Return the [x, y] coordinate for the center point of the cell that contains the specified text.  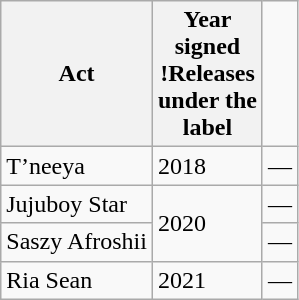
T’neeya [77, 166]
Ria Sean [77, 280]
Act [77, 74]
2021 [207, 280]
Jujuboy Star [77, 204]
Year signed!Releases under the label [207, 74]
2020 [207, 223]
2018 [207, 166]
Saszy Afroshii [77, 242]
